Extract the (x, y) coordinate from the center of the cell holding the provided text.  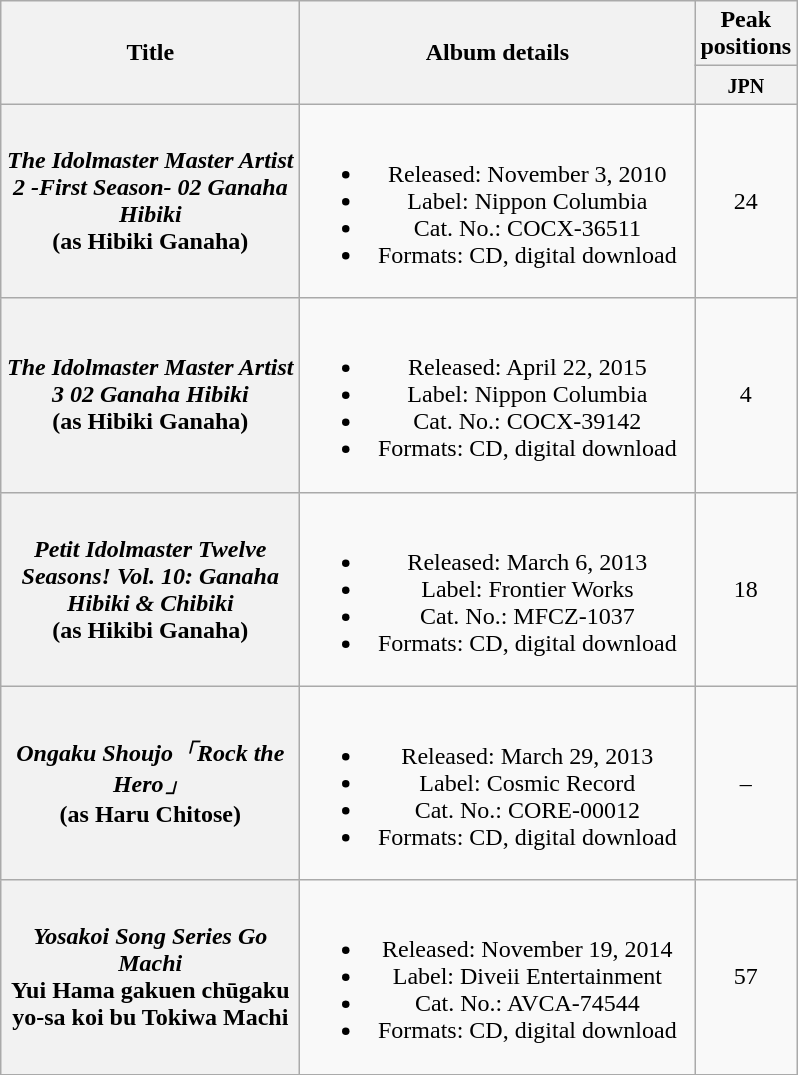
Album details (498, 52)
JPN (746, 85)
Released: March 29, 2013Label: Cosmic RecordCat. No.: CORE-00012Formats: CD, digital download (498, 783)
24 (746, 201)
Released: March 6, 2013Label: Frontier WorksCat. No.: MFCZ-1037Formats: CD, digital download (498, 589)
Title (150, 52)
– (746, 783)
Ongaku Shoujo「Rock the Hero」(as Haru Chitose) (150, 783)
18 (746, 589)
57 (746, 977)
4 (746, 395)
Released: April 22, 2015Label: Nippon ColumbiaCat. No.: COCX-39142Formats: CD, digital download (498, 395)
Petit Idolmaster Twelve Seasons! Vol. 10: Ganaha Hibiki & Chibiki(as Hikibi Ganaha) (150, 589)
The Idolmaster Master Artist 2 -First Season- 02 Ganaha Hibiki(as Hibiki Ganaha) (150, 201)
Yosakoi Song Series Go MachiYui Hama gakuen chūgaku yo-sa koi bu Tokiwa Machi (150, 977)
Released: November 19, 2014Label: Diveii EntertainmentCat. No.: AVCA-74544Formats: CD, digital download (498, 977)
Peak positions (746, 34)
Released: November 3, 2010Label: Nippon ColumbiaCat. No.: COCX-36511Formats: CD, digital download (498, 201)
The Idolmaster Master Artist 3 02 Ganaha Hibiki(as Hibiki Ganaha) (150, 395)
